Locate the cell with the specified text and output its (x, y) center coordinate. 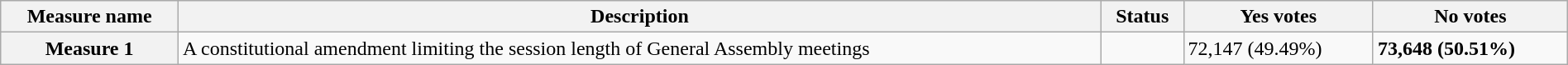
Measure 1 (89, 48)
Yes votes (1279, 17)
72,147 (49.49%) (1279, 48)
Description (639, 17)
No votes (1470, 17)
73,648 (50.51%) (1470, 48)
Status (1142, 17)
A constitutional amendment limiting the session length of General Assembly meetings (639, 48)
Measure name (89, 17)
